Determine the [X, Y] coordinate at the center of the cell enclosing the given text.  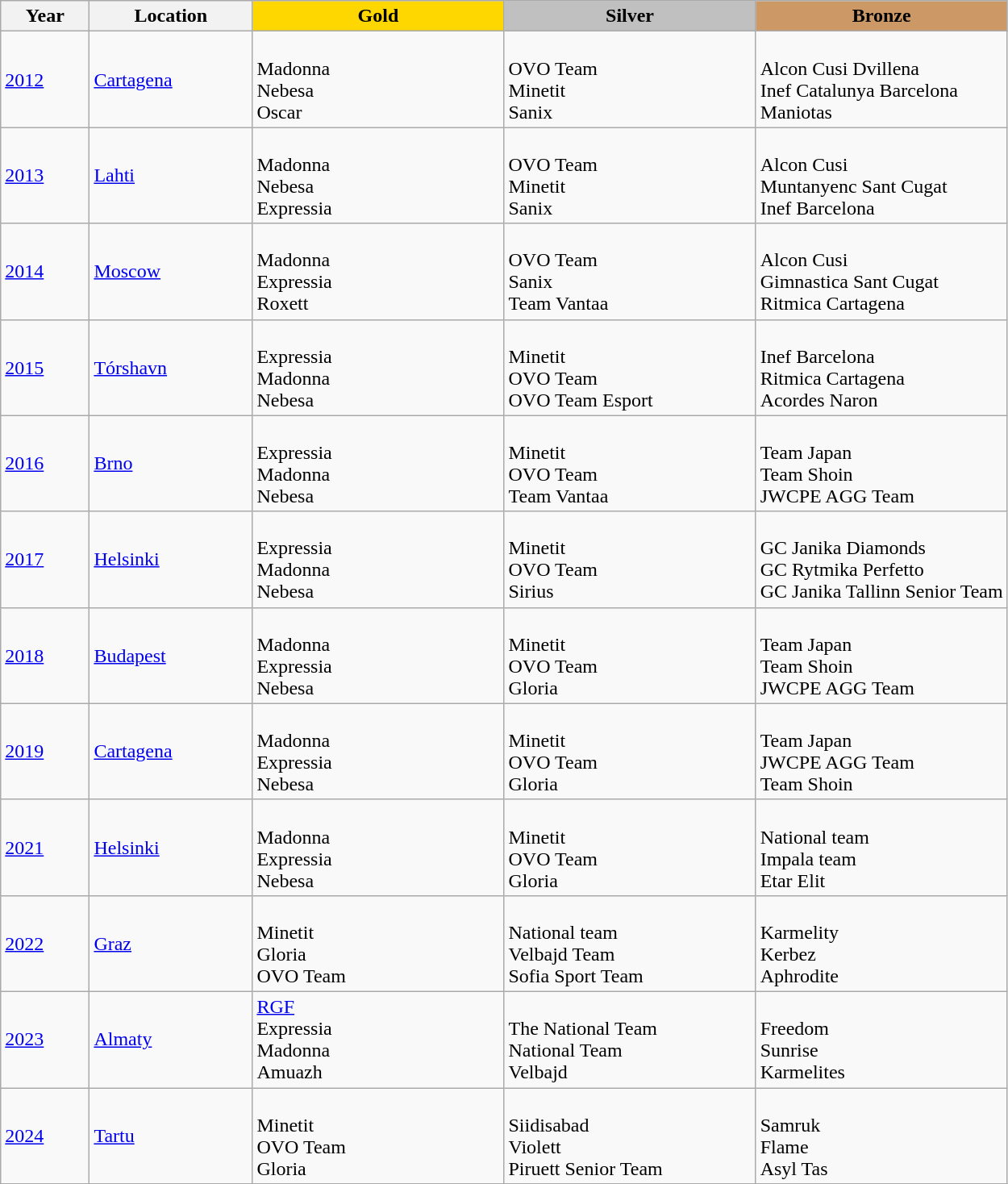
The National TeamNational TeamVelbajd [630, 1039]
Tartu [171, 1136]
2016 [45, 463]
2013 [45, 176]
SamrukFlameAsyl Tas [881, 1136]
Almaty [171, 1039]
Budapest [171, 655]
2012 [45, 79]
KarmelityKerbezAphrodite [881, 944]
National teamVelbajd TeamSofia Sport Team [630, 944]
Alcon CusiGimnastica Sant CugatRitmica Cartagena [881, 271]
MinetitOVO TeamTeam Vantaa [630, 463]
MadonnaNebesaExpressia [378, 176]
2024 [45, 1136]
Location [171, 16]
Moscow [171, 271]
Inef BarcelonaRitmica CartagenaAcordes Naron [881, 368]
RGFExpressiaMadonnaAmuazh [378, 1039]
Graz [171, 944]
2019 [45, 752]
SiidisabadViolettPiruett Senior Team [630, 1136]
Lahti [171, 176]
FreedomSunriseKarmelites [881, 1039]
Tórshavn [171, 368]
Bronze [881, 16]
2017 [45, 560]
Brno [171, 463]
2014 [45, 271]
GC Janika DiamondsGC Rytmika PerfettoGC Janika Tallinn Senior Team [881, 560]
MadonnaNebesaOscar [378, 79]
2021 [45, 847]
National teamImpala teamEtar Elit [881, 847]
2023 [45, 1039]
2018 [45, 655]
MadonnaExpressiaRoxett [378, 271]
2015 [45, 368]
MinetitGloriaOVO Team [378, 944]
2022 [45, 944]
Silver [630, 16]
Year [45, 16]
Team JapanJWCPE AGG TeamTeam Shoin [881, 752]
OVO TeamSanixTeam Vantaa [630, 271]
Alcon CusiMuntanyenc Sant CugatInef Barcelona [881, 176]
MinetitOVO TeamOVO Team Esport [630, 368]
MinetitOVO TeamSirius [630, 560]
Gold [378, 16]
Alcon Cusi DvillenaInef Catalunya BarcelonaManiotas [881, 79]
